Extract the [x, y] coordinate from the center of the cell holding the provided text.  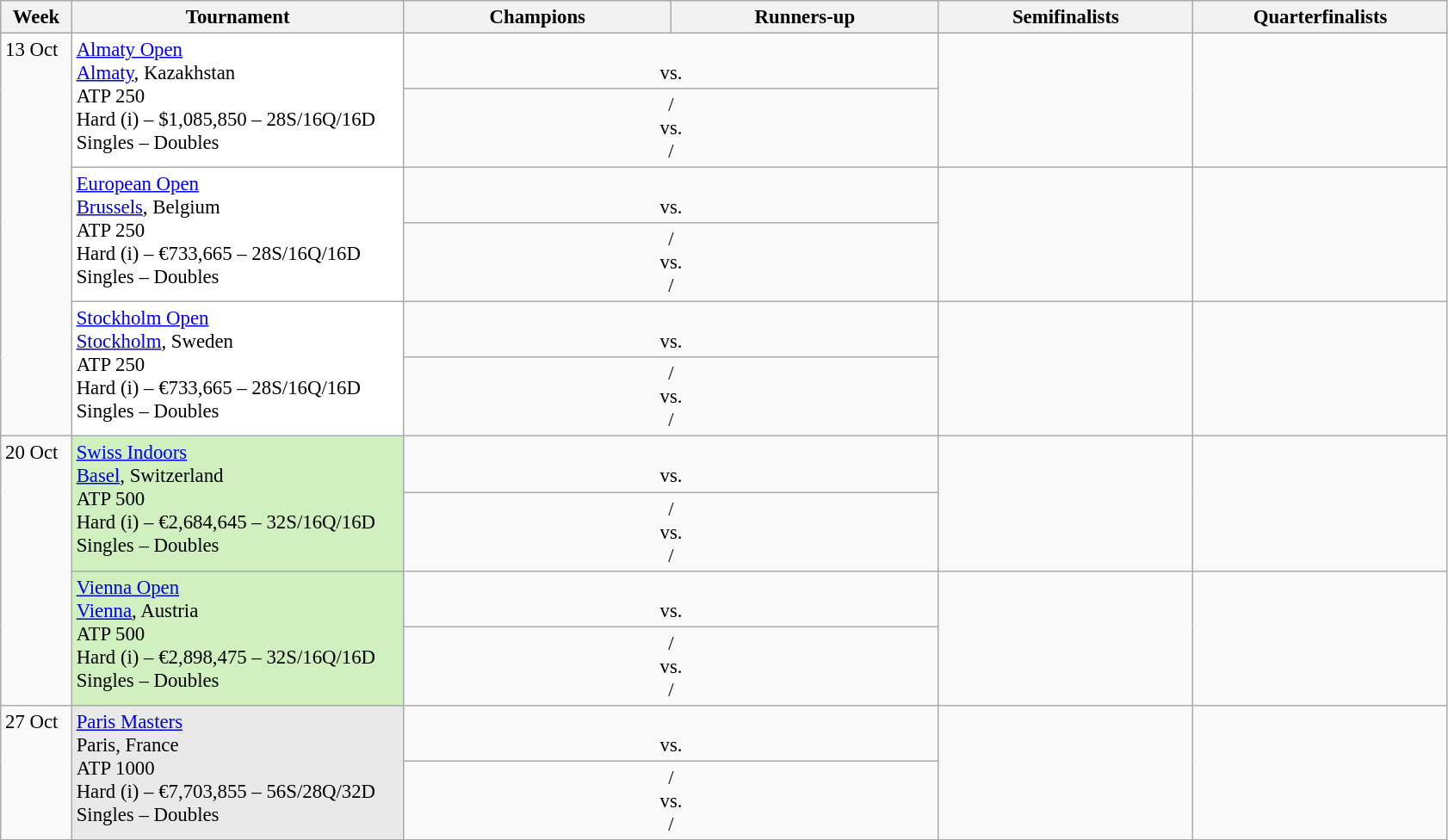
Semifinalists [1066, 17]
Week [36, 17]
20 Oct [36, 571]
27 Oct [36, 772]
Swiss IndoorsBasel, SwitzerlandATP 500Hard (i) – €2,684,645 – 32S/16Q/16DSingles – Doubles [238, 503]
Stockholm OpenStockholm, SwedenATP 250Hard (i) – €733,665 – 28S/16Q/16DSingles – Doubles [238, 369]
European OpenBrussels, BelgiumATP 250Hard (i) – €733,665 – 28S/16Q/16DSingles – Doubles [238, 235]
Tournament [238, 17]
Almaty OpenAlmaty, KazakhstanATP 250Hard (i) – $1,085,850 – 28S/16Q/16DSingles – Doubles [238, 101]
Vienna OpenVienna, AustriaATP 500Hard (i) – €2,898,475 – 32S/16Q/16DSingles – Doubles [238, 638]
Runners-up [806, 17]
Quarterfinalists [1321, 17]
13 Oct [36, 236]
Paris MastersParis, FranceATP 1000Hard (i) – €7,703,855 – 56S/28Q/32DSingles – Doubles [238, 772]
Champions [537, 17]
